Pinpoint the cell where the given text exists, returning its (x, y) midpoint coordinate. 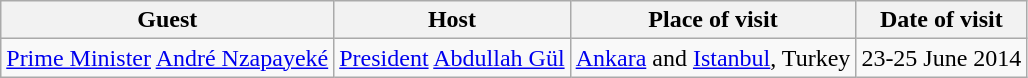
Guest (168, 20)
Host (452, 20)
Place of visit (713, 20)
23-25 June 2014 (942, 58)
Prime Minister André Nzapayeké (168, 58)
Ankara and Istanbul, Turkey (713, 58)
Date of visit (942, 20)
President Abdullah Gül (452, 58)
